Output the (x, y) coordinate of the center of the cell containing the given text.  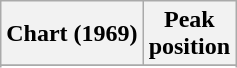
Chart (1969) (72, 34)
Peakposition (189, 34)
